Return (x, y) of the center of cell containing provided text 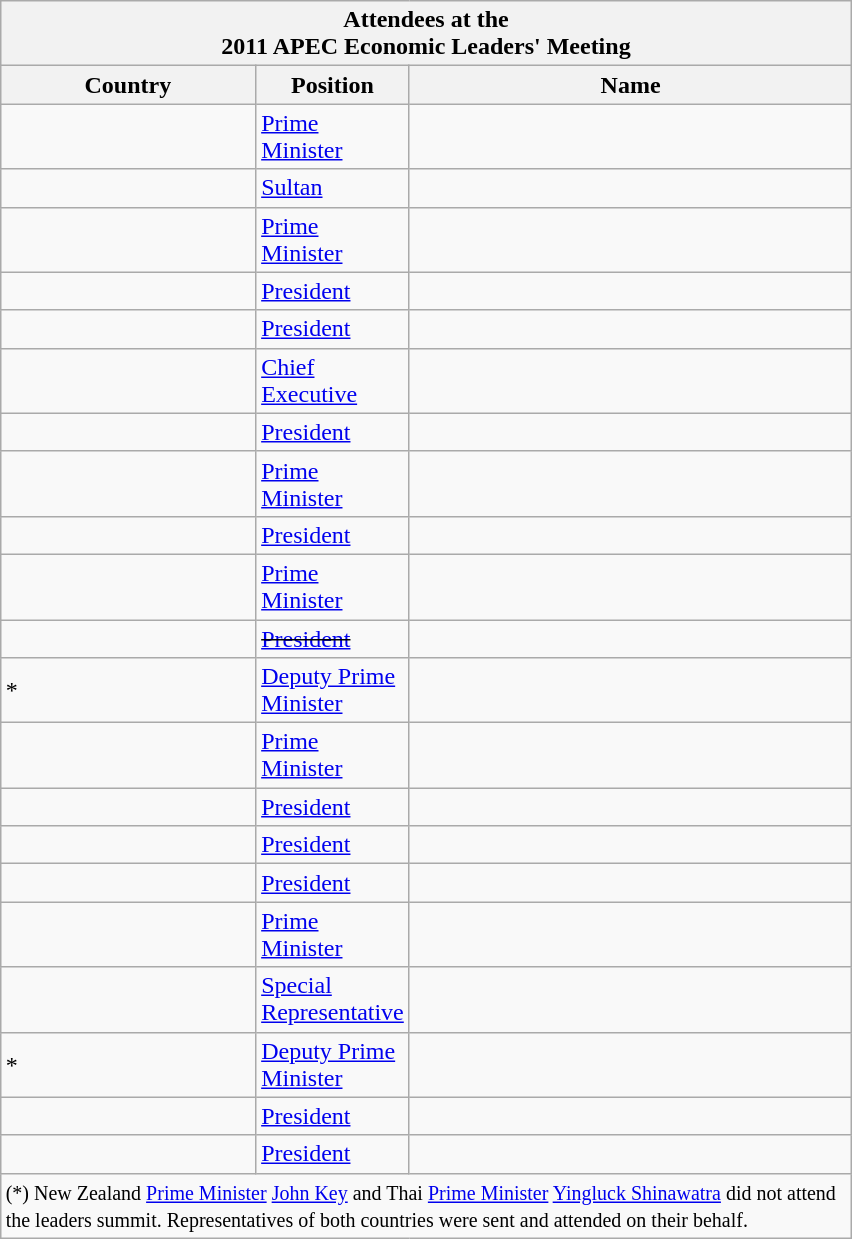
Name (630, 85)
Chief Executive (333, 380)
Country (128, 85)
Position (333, 85)
Special Representative (333, 1000)
Attendees at the 2011 APEC Economic Leaders' Meeting (426, 34)
Sultan (333, 188)
